Determine the (X, Y) coordinate at the center of the cell enclosing the given text.  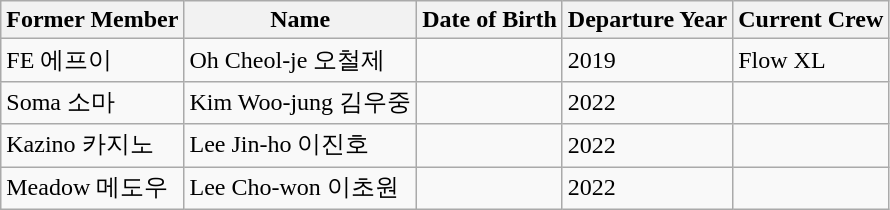
Flow XL (811, 60)
Kim Woo-jung 김우중 (300, 102)
FE 에프이 (92, 60)
Meadow 메도우 (92, 188)
Current Crew (811, 20)
Date of Birth (490, 20)
Name (300, 20)
Departure Year (647, 20)
Former Member (92, 20)
Soma 소마 (92, 102)
Oh Cheol-je 오철제 (300, 60)
Lee Cho-won 이초원 (300, 188)
Lee Jin-ho 이진호 (300, 146)
Kazino 카지노 (92, 146)
2019 (647, 60)
